Extract the [X, Y] coordinate from the center of the cell holding the provided text.  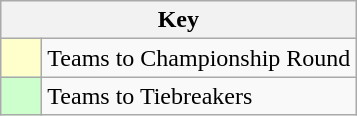
Teams to Tiebreakers [199, 96]
Teams to Championship Round [199, 58]
Key [178, 20]
